Capture the cell that displays the provided text and extract its [x, y] central coordinate. 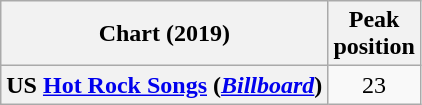
US Hot Rock Songs (Billboard) [164, 85]
Peakposition [374, 34]
Chart (2019) [164, 34]
23 [374, 85]
